Scan for the cell matching the given text and deliver its [X, Y] coordinate at center. 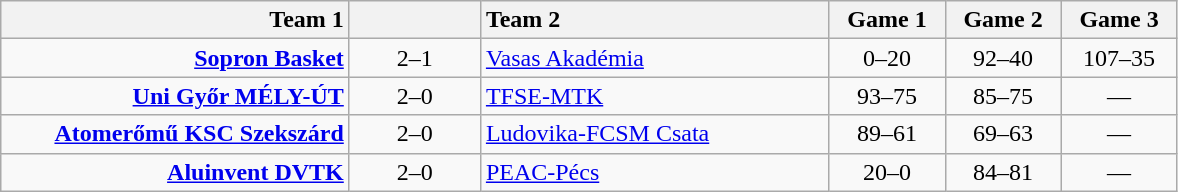
92–40 [1003, 58]
69–63 [1003, 134]
93–75 [887, 96]
84–81 [1003, 172]
Vasas Akadémia [654, 58]
Team 1 [176, 20]
Team 2 [654, 20]
Game 2 [1003, 20]
TFSE-MTK [654, 96]
Sopron Basket [176, 58]
Atomerőmű KSC Szekszárd [176, 134]
0–20 [887, 58]
PEAC-Pécs [654, 172]
Game 3 [1119, 20]
Uni Győr MÉLY-ÚT [176, 96]
20–0 [887, 172]
Game 1 [887, 20]
89–61 [887, 134]
85–75 [1003, 96]
107–35 [1119, 58]
Aluinvent DVTK [176, 172]
Ludovika-FCSM Csata [654, 134]
2–1 [414, 58]
